Return (X, Y) of the center of cell containing provided text 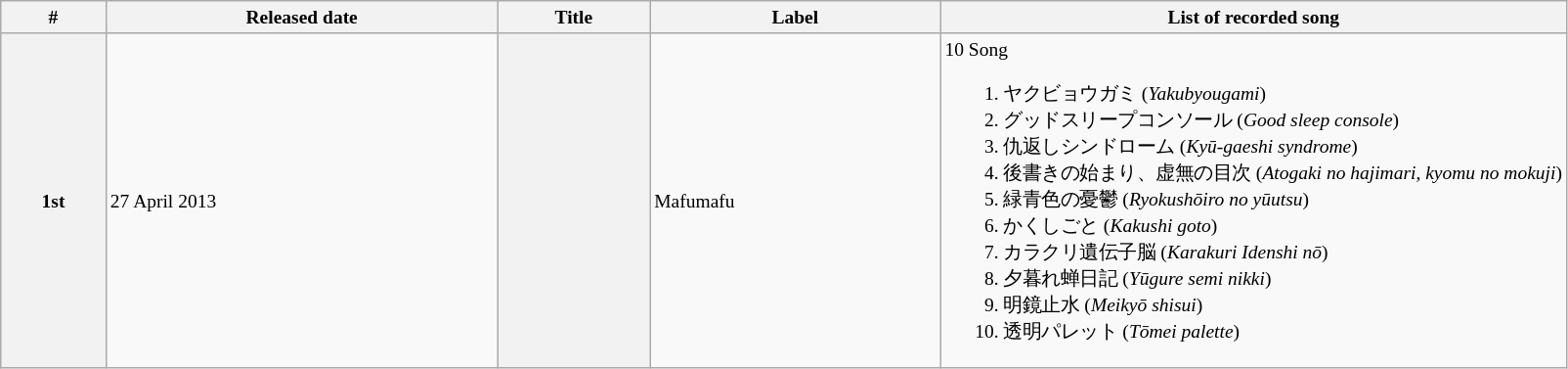
List of recorded song (1253, 18)
27 April 2013 (301, 201)
1st (53, 201)
Title (574, 18)
Released date (301, 18)
Label (796, 18)
# (53, 18)
Mafumafu (796, 201)
